Search for the cell housing the specified text and yield its [X, Y] center coordinate. 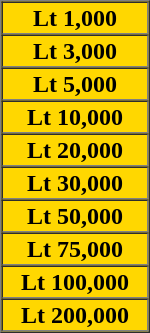
Lt 50,000 [76, 216]
Lt 5,000 [76, 84]
Lt 200,000 [76, 314]
Lt 30,000 [76, 182]
Lt 10,000 [76, 116]
Lt 20,000 [76, 150]
Lt 75,000 [76, 248]
Lt 100,000 [76, 282]
Lt 1,000 [76, 18]
Lt 3,000 [76, 50]
